Return the [x, y] coordinate for the center point of the cell that contains the specified text.  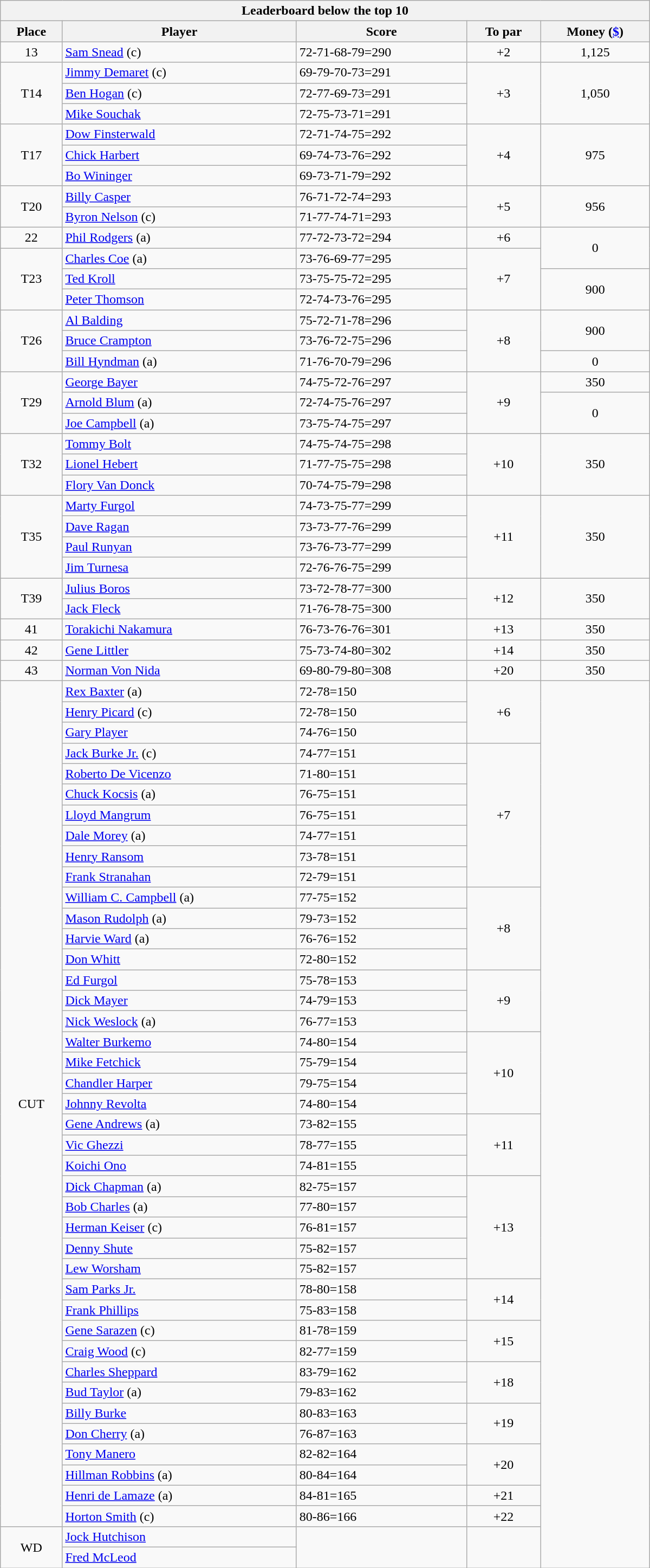
Harvie Ward (a) [179, 939]
Henri de Lamaze (a) [179, 1495]
41 [31, 630]
Don Cherry (a) [179, 1434]
Leaderboard below the top 10 [325, 11]
+5 [504, 206]
71-77-75-75=298 [381, 464]
Walter Burkemo [179, 1042]
22 [31, 237]
Money ($) [595, 31]
73-75-74-75=297 [381, 423]
Lloyd Mangrum [179, 815]
76-76=152 [381, 939]
76-73-76-76=301 [381, 630]
71-76-70-79=296 [381, 361]
Chuck Kocsis (a) [179, 794]
79-83=162 [381, 1392]
42 [31, 650]
71-76-78-75=300 [381, 609]
73-76-72-75=296 [381, 341]
Tommy Bolt [179, 444]
Norman Von Nida [179, 671]
78-77=155 [381, 1145]
Henry Ransom [179, 856]
83-79=162 [381, 1372]
1,125 [595, 52]
Phil Rodgers (a) [179, 237]
CUT [31, 1104]
Jim Turnesa [179, 567]
Dave Ragan [179, 526]
+21 [504, 1495]
Fred McLeod [179, 1557]
73-75-75-72=295 [381, 279]
72-71-68-79=290 [381, 52]
Score [381, 31]
76-71-72-74=293 [381, 196]
T29 [31, 403]
75-72-71-78=296 [381, 320]
To par [504, 31]
Flory Van Donck [179, 485]
T26 [31, 341]
975 [595, 155]
76-81=157 [381, 1227]
Billy Casper [179, 196]
Bill Hyndman (a) [179, 361]
T20 [31, 206]
73-72-78-77=300 [381, 588]
Jack Fleck [179, 609]
Torakichi Nakamura [179, 630]
77-75=152 [381, 897]
Jack Burke Jr. (c) [179, 753]
79-73=152 [381, 918]
Rex Baxter (a) [179, 691]
74-75-72-76=297 [381, 382]
Gene Andrews (a) [179, 1124]
Arnold Blum (a) [179, 403]
69-79-70-73=291 [381, 73]
+15 [504, 1341]
72-77-69-73=291 [381, 93]
Jock Hutchison [179, 1537]
74-81=155 [381, 1165]
80-86=166 [381, 1516]
Sam Snead (c) [179, 52]
Peter Thomson [179, 300]
Jimmy Demaret (c) [179, 73]
Frank Stranahan [179, 877]
80-84=164 [381, 1475]
71-77-74-71=293 [381, 217]
T23 [31, 279]
Koichi Ono [179, 1165]
82-82=164 [381, 1454]
Sam Parks Jr. [179, 1290]
Bruce Crampton [179, 341]
69-74-73-76=292 [381, 155]
75-83=158 [381, 1310]
+22 [504, 1516]
Charles Coe (a) [179, 258]
Roberto De Vicenzo [179, 774]
77-72-73-72=294 [381, 237]
78-80=158 [381, 1290]
Billy Burke [179, 1413]
43 [31, 671]
Gene Littler [179, 650]
T17 [31, 155]
956 [595, 206]
82-75=157 [381, 1186]
76-87=163 [381, 1434]
72-74-73-76=295 [381, 300]
+2 [504, 52]
+4 [504, 155]
73-78=151 [381, 856]
+18 [504, 1382]
Bob Charles (a) [179, 1207]
75-78=153 [381, 980]
Denny Shute [179, 1248]
74-79=153 [381, 1001]
George Bayer [179, 382]
Vic Ghezzi [179, 1145]
Bud Taylor (a) [179, 1392]
Ed Furgol [179, 980]
69-73-71-79=292 [381, 176]
Lew Worsham [179, 1269]
1,050 [595, 93]
73-76-69-77=295 [381, 258]
Joe Campbell (a) [179, 423]
Dow Finsterwald [179, 134]
73-73-77-76=299 [381, 526]
Place [31, 31]
T32 [31, 464]
74-76=150 [381, 733]
Mike Fetchick [179, 1062]
Mason Rudolph (a) [179, 918]
70-74-75-79=298 [381, 485]
81-78=159 [381, 1331]
72-79=151 [381, 877]
Paul Runyan [179, 547]
Marty Furgol [179, 506]
Mike Souchak [179, 114]
Henry Picard (c) [179, 712]
Lionel Hebert [179, 464]
79-75=154 [381, 1083]
Gary Player [179, 733]
72-71-74-75=292 [381, 134]
William C. Campbell (a) [179, 897]
84-81=165 [381, 1495]
76-77=153 [381, 1021]
Ted Kroll [179, 279]
+12 [504, 598]
Ben Hogan (c) [179, 93]
T35 [31, 536]
Craig Wood (c) [179, 1351]
73-82=155 [381, 1124]
72-76-76-75=299 [381, 567]
Chandler Harper [179, 1083]
77-80=157 [381, 1207]
WD [31, 1547]
Frank Phillips [179, 1310]
Bo Wininger [179, 176]
Player [179, 31]
74-75-74-75=298 [381, 444]
Julius Boros [179, 588]
Hillman Robbins (a) [179, 1475]
82-77=159 [381, 1351]
73-76-73-77=299 [381, 547]
72-80=152 [381, 960]
13 [31, 52]
Nick Weslock (a) [179, 1021]
+3 [504, 93]
T39 [31, 598]
Al Balding [179, 320]
72-75-73-71=291 [381, 114]
Gene Sarazen (c) [179, 1331]
Chick Harbert [179, 155]
Tony Manero [179, 1454]
Charles Sheppard [179, 1372]
Byron Nelson (c) [179, 217]
Horton Smith (c) [179, 1516]
Dick Chapman (a) [179, 1186]
72-74-75-76=297 [381, 403]
80-83=163 [381, 1413]
+19 [504, 1423]
75-79=154 [381, 1062]
Dick Mayer [179, 1001]
Don Whitt [179, 960]
75-73-74-80=302 [381, 650]
74-73-75-77=299 [381, 506]
T14 [31, 93]
69-80-79-80=308 [381, 671]
71-80=151 [381, 774]
Johnny Revolta [179, 1104]
Herman Keiser (c) [179, 1227]
Dale Morey (a) [179, 835]
